Capture the cell that displays the provided text and extract its [x, y] central coordinate. 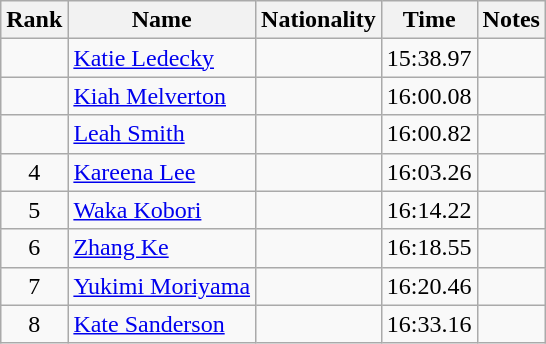
Katie Ledecky [162, 58]
8 [34, 324]
Kareena Lee [162, 172]
Notes [511, 20]
Yukimi Moriyama [162, 286]
Zhang Ke [162, 248]
Time [429, 20]
Leah Smith [162, 134]
16:33.16 [429, 324]
6 [34, 248]
5 [34, 210]
7 [34, 286]
15:38.97 [429, 58]
Kiah Melverton [162, 96]
Nationality [319, 20]
16:18.55 [429, 248]
Rank [34, 20]
16:00.82 [429, 134]
Name [162, 20]
16:20.46 [429, 286]
16:03.26 [429, 172]
Kate Sanderson [162, 324]
16:00.08 [429, 96]
16:14.22 [429, 210]
4 [34, 172]
Waka Kobori [162, 210]
